Detect which cell encompasses the target text, then output its (X, Y) center coordinate. 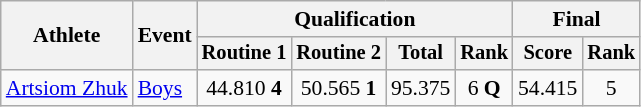
Artsiom Zhuk (67, 88)
5 (611, 88)
Boys (165, 88)
Routine 2 (338, 54)
44.810 4 (244, 88)
6 Q (484, 88)
Total (420, 54)
95.375 (420, 88)
Qualification (355, 19)
Routine 1 (244, 54)
Athlete (67, 36)
Event (165, 36)
Final (576, 19)
54.415 (548, 88)
Score (548, 54)
50.565 1 (338, 88)
